From the cell containing the given text, extract its center point as [X, Y] coordinate. 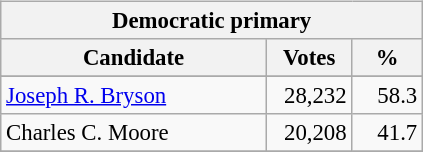
58.3 [388, 96]
Candidate [134, 58]
28,232 [309, 96]
Votes [309, 58]
Charles C. Moore [134, 133]
Democratic primary [212, 21]
Joseph R. Bryson [134, 96]
20,208 [309, 133]
41.7 [388, 133]
% [388, 58]
